Output the [X, Y] coordinate of the center of the cell containing the given text.  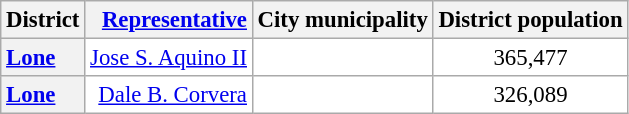
City municipality [342, 20]
Jose S. Aquino II [169, 58]
326,089 [530, 95]
Dale B. Corvera [169, 95]
365,477 [530, 58]
District population [530, 20]
Representative [169, 20]
District [43, 20]
